Scan for the cell matching the given text and deliver its [x, y] coordinate at center. 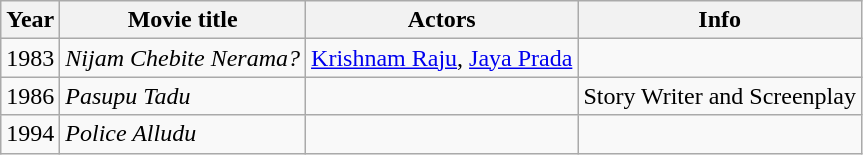
Nijam Chebite Nerama? [183, 58]
1994 [30, 134]
Police Alludu [183, 134]
1986 [30, 96]
Info [720, 20]
Actors [442, 20]
Pasupu Tadu [183, 96]
Story Writer and Screenplay [720, 96]
Krishnam Raju, Jaya Prada [442, 58]
1983 [30, 58]
Year [30, 20]
Movie title [183, 20]
